Provide the (X, Y) coordinate of the cell's center where the given text is located.  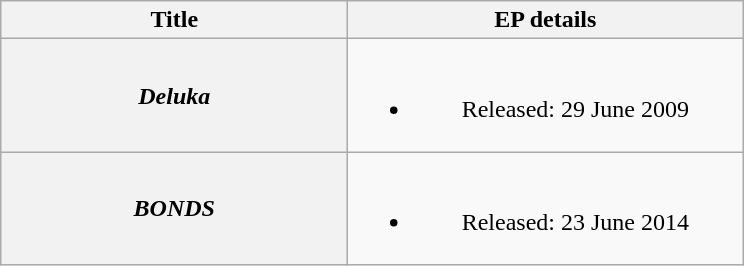
Released: 23 June 2014 (546, 208)
Deluka (174, 96)
EP details (546, 20)
BONDS (174, 208)
Title (174, 20)
Released: 29 June 2009 (546, 96)
